Detect which cell encompasses the target text, then output its [x, y] center coordinate. 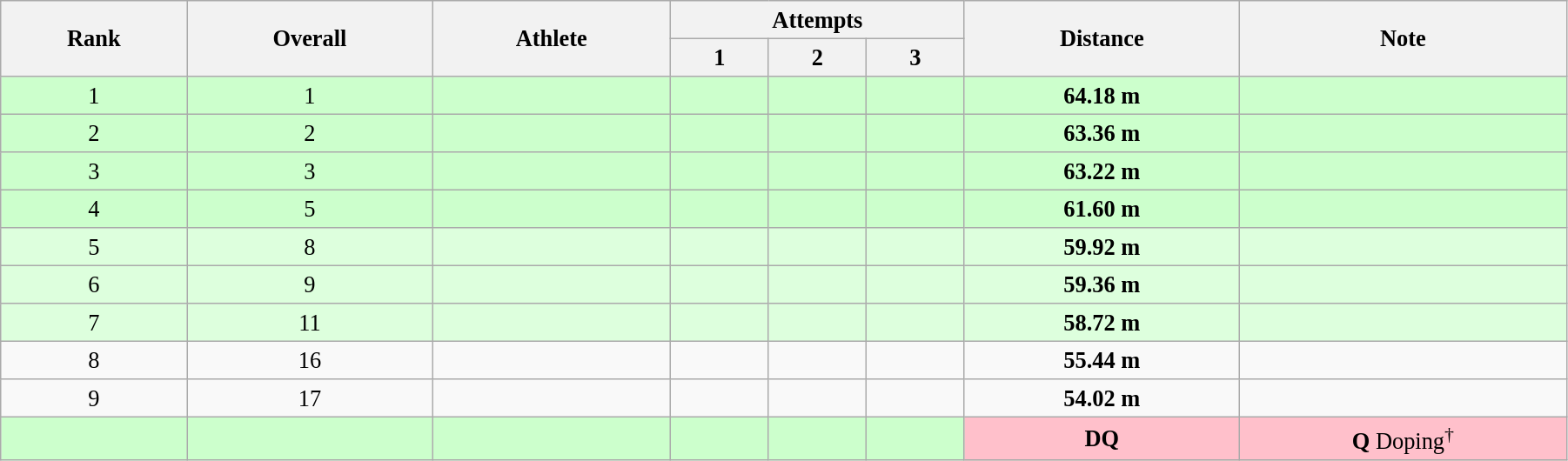
11 [310, 323]
55.44 m [1102, 360]
63.22 m [1102, 171]
Distance [1102, 38]
Athlete [552, 38]
61.60 m [1102, 209]
Q Doping† [1403, 438]
59.36 m [1102, 284]
7 [94, 323]
17 [310, 398]
59.92 m [1102, 247]
DQ [1102, 438]
Attempts [818, 19]
63.36 m [1102, 133]
Note [1403, 38]
6 [94, 284]
Rank [94, 38]
64.18 m [1102, 95]
16 [310, 360]
4 [94, 209]
58.72 m [1102, 323]
54.02 m [1102, 398]
Overall [310, 38]
